Scan for the cell matching the given text and deliver its (x, y) coordinate at center. 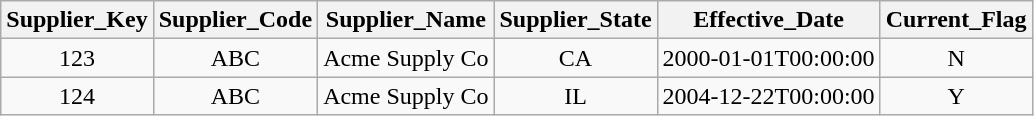
Supplier_Name (406, 20)
2000-01-01T00:00:00 (768, 58)
124 (77, 96)
123 (77, 58)
2004-12-22T00:00:00 (768, 96)
Supplier_Key (77, 20)
CA (576, 58)
IL (576, 96)
Current_Flag (956, 20)
Supplier_State (576, 20)
Y (956, 96)
Supplier_Code (235, 20)
N (956, 58)
Effective_Date (768, 20)
